Return (X, Y) of the center of cell containing provided text 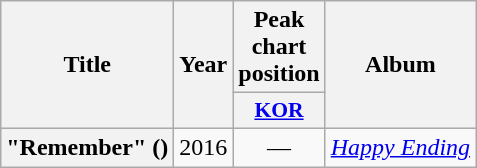
— (279, 147)
Title (88, 65)
2016 (204, 147)
Peak chart position (279, 47)
"Remember" () (88, 147)
Year (204, 65)
Album (400, 65)
Happy Ending (400, 147)
KOR (279, 111)
